Extract the [X, Y] coordinate from the center of the cell holding the provided text.  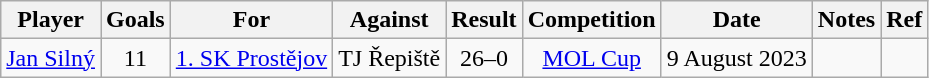
Against [390, 20]
Goals [135, 20]
Competition [592, 20]
Jan Silný [51, 58]
11 [135, 58]
Player [51, 20]
Result [484, 20]
Notes [846, 20]
1. SK Prostějov [251, 58]
Ref [904, 20]
For [251, 20]
MOL Cup [592, 58]
26–0 [484, 58]
Date [736, 20]
TJ Řepiště [390, 58]
9 August 2023 [736, 58]
